Provide the (X, Y) coordinate of the cell's center where the given text is located.  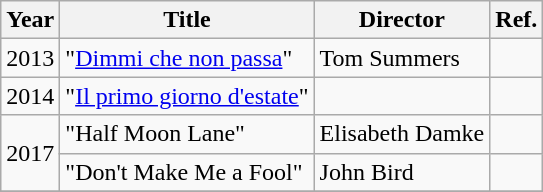
Director (402, 20)
John Bird (402, 172)
Ref. (516, 20)
Title (187, 20)
"Half Moon Lane" (187, 134)
2017 (30, 153)
2013 (30, 58)
"Don't Make Me a Fool" (187, 172)
Tom Summers (402, 58)
Elisabeth Damke (402, 134)
Year (30, 20)
"Il primo giorno d'estate" (187, 96)
2014 (30, 96)
"Dimmi che non passa" (187, 58)
